Extract the [x, y] coordinate from the center of the cell holding the provided text.  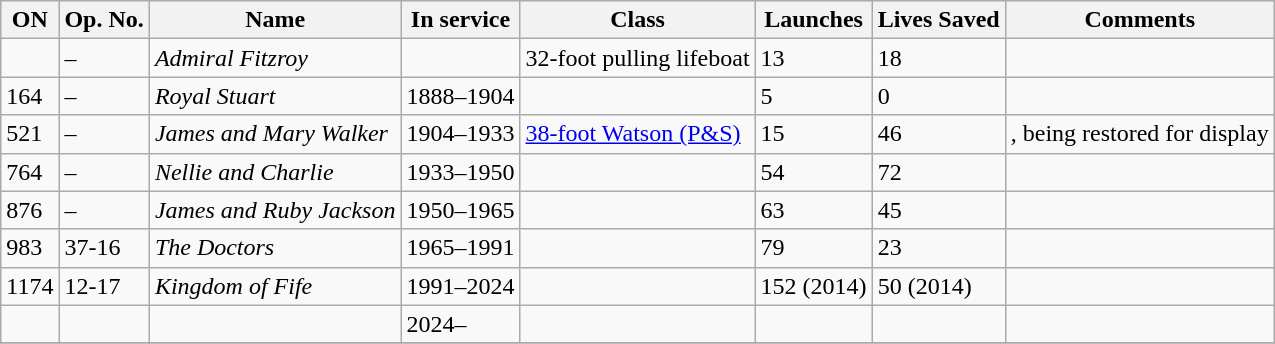
63 [814, 210]
46 [938, 134]
23 [938, 248]
Launches [814, 20]
13 [814, 58]
Comments [1140, 20]
Nellie and Charlie [275, 172]
Royal Stuart [275, 96]
5 [814, 96]
James and Mary Walker [275, 134]
45 [938, 210]
164 [30, 96]
, being restored for display [1140, 134]
79 [814, 248]
38-foot Watson (P&S) [638, 134]
Lives Saved [938, 20]
983 [30, 248]
37-16 [104, 248]
0 [938, 96]
1965–1991 [460, 248]
1174 [30, 286]
James and Ruby Jackson [275, 210]
1991–2024 [460, 286]
ON [30, 20]
Name [275, 20]
876 [30, 210]
32-foot pulling lifeboat [638, 58]
1950–1965 [460, 210]
Kingdom of Fife [275, 286]
In service [460, 20]
15 [814, 134]
521 [30, 134]
72 [938, 172]
152 (2014) [814, 286]
Admiral Fitzroy [275, 58]
Class [638, 20]
18 [938, 58]
50 (2014) [938, 286]
Op. No. [104, 20]
764 [30, 172]
54 [814, 172]
1904–1933 [460, 134]
The Doctors [275, 248]
1933–1950 [460, 172]
12-17 [104, 286]
2024– [460, 324]
1888–1904 [460, 96]
